Search for the cell housing the specified text and yield its (x, y) center coordinate. 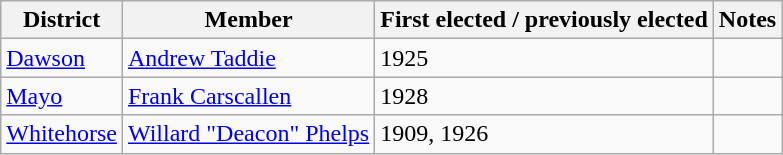
First elected / previously elected (544, 20)
Member (248, 20)
Mayo (62, 96)
1909, 1926 (544, 134)
Whitehorse (62, 134)
Notes (747, 20)
1925 (544, 58)
Andrew Taddie (248, 58)
District (62, 20)
1928 (544, 96)
Frank Carscallen (248, 96)
Dawson (62, 58)
Willard "Deacon" Phelps (248, 134)
